Scan for the cell matching the given text and deliver its (X, Y) coordinate at center. 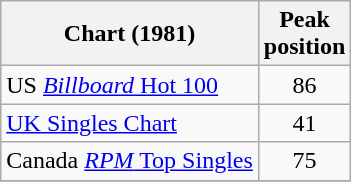
Canada RPM Top Singles (130, 161)
86 (304, 85)
Peakposition (304, 34)
41 (304, 123)
UK Singles Chart (130, 123)
75 (304, 161)
Chart (1981) (130, 34)
US Billboard Hot 100 (130, 85)
